Identify which cell holds the provided text, then report its [X, Y] central coordinate. 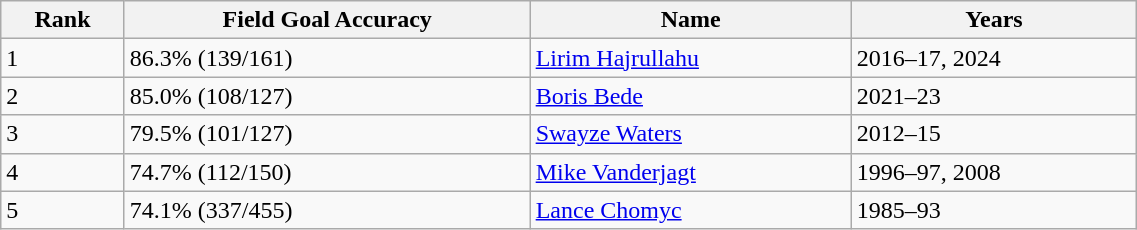
2012–15 [994, 134]
Rank [63, 20]
3 [63, 134]
Name [690, 20]
1 [63, 58]
Mike Vanderjagt [690, 172]
86.3% (139/161) [327, 58]
Swayze Waters [690, 134]
2016–17, 2024 [994, 58]
5 [63, 210]
74.1% (337/455) [327, 210]
Lance Chomyc [690, 210]
1985–93 [994, 210]
1996–97, 2008 [994, 172]
85.0% (108/127) [327, 96]
Years [994, 20]
4 [63, 172]
79.5% (101/127) [327, 134]
2 [63, 96]
Lirim Hajrullahu [690, 58]
2021–23 [994, 96]
Boris Bede [690, 96]
74.7% (112/150) [327, 172]
Field Goal Accuracy [327, 20]
